Return (x, y) of the center of cell containing provided text 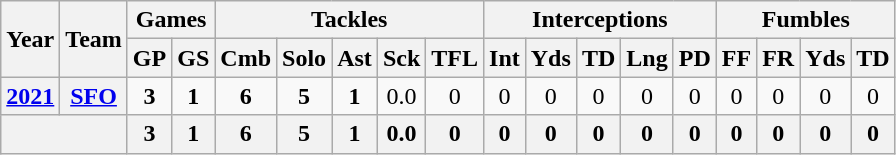
FR (778, 58)
FF (736, 58)
Fumbles (806, 20)
Interceptions (600, 20)
Cmb (246, 58)
Games (170, 20)
Year (30, 39)
Solo (304, 58)
Int (505, 58)
Tackles (350, 20)
PD (694, 58)
Team (94, 39)
Ast (355, 58)
SFO (94, 96)
Sck (401, 58)
Lng (647, 58)
GS (194, 58)
TFL (455, 58)
GP (149, 58)
2021 (30, 96)
